Return [X, Y] of the center of cell containing provided text 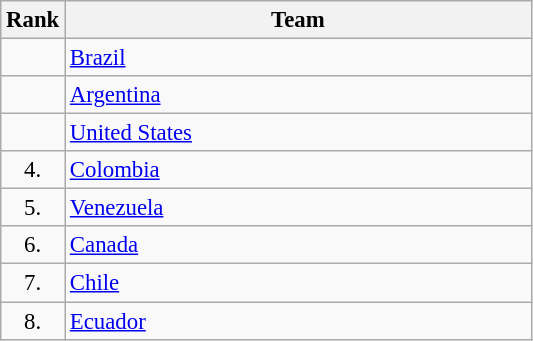
8. [33, 321]
Argentina [298, 95]
4. [33, 170]
Chile [298, 283]
Team [298, 20]
6. [33, 245]
7. [33, 283]
Brazil [298, 58]
Colombia [298, 170]
Rank [33, 20]
Canada [298, 245]
5. [33, 208]
Venezuela [298, 208]
United States [298, 133]
Ecuador [298, 321]
